From the cell containing the given text, extract its center point as (X, Y) coordinate. 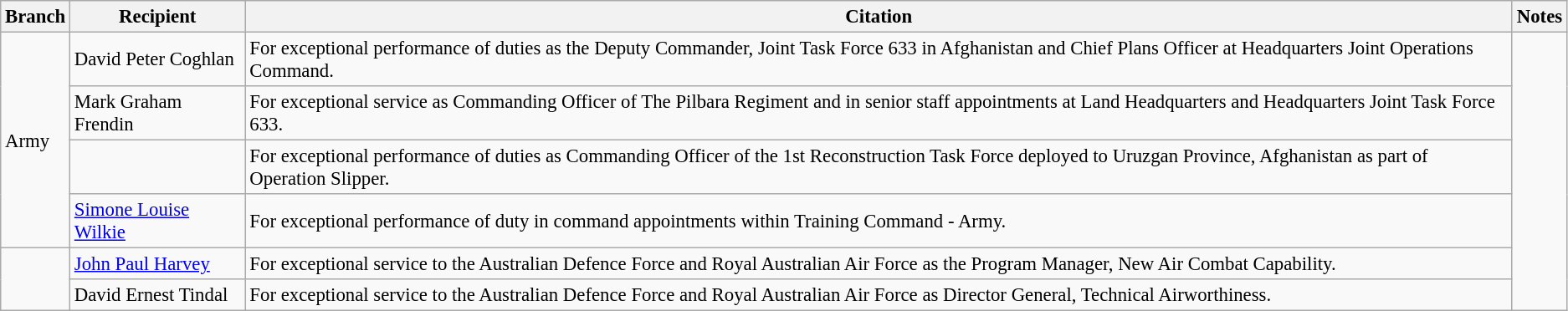
David Ernest Tindal (158, 295)
For exceptional service to the Australian Defence Force and Royal Australian Air Force as the Program Manager, New Air Combat Capability. (879, 264)
Mark Graham Frendin (158, 114)
David Peter Coghlan (158, 60)
For exceptional performance of duty in command appointments within Training Command - Army. (879, 221)
Branch (35, 17)
Simone Louise Wilkie (158, 221)
John Paul Harvey (158, 264)
Recipient (158, 17)
For exceptional service to the Australian Defence Force and Royal Australian Air Force as Director General, Technical Airworthiness. (879, 295)
Notes (1540, 17)
Army (35, 140)
Citation (879, 17)
